Capture the cell that displays the provided text and extract its (X, Y) central coordinate. 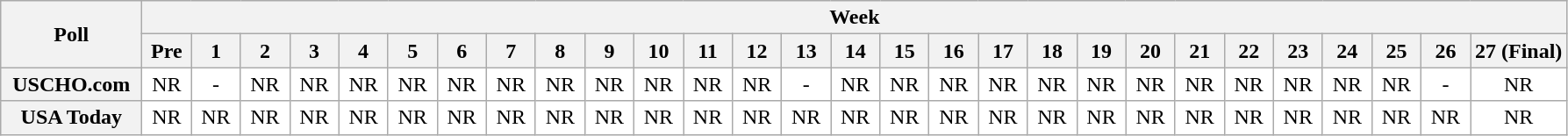
18 (1052, 51)
13 (806, 51)
2 (265, 51)
12 (757, 51)
11 (707, 51)
20 (1150, 51)
7 (511, 51)
9 (609, 51)
4 (363, 51)
16 (954, 51)
Pre (167, 51)
15 (905, 51)
22 (1249, 51)
25 (1396, 51)
3 (314, 51)
10 (658, 51)
6 (462, 51)
26 (1445, 51)
24 (1347, 51)
8 (560, 51)
19 (1101, 51)
23 (1298, 51)
USA Today (72, 118)
17 (1003, 51)
Week (855, 18)
14 (856, 51)
5 (412, 51)
USCHO.com (72, 84)
1 (216, 51)
21 (1199, 51)
Poll (72, 34)
27 (Final) (1519, 51)
